Determine the [X, Y] coordinate at the center of the cell enclosing the given text.  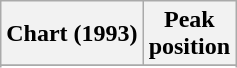
Peak position [189, 34]
Chart (1993) [72, 34]
